Detect which cell encompasses the target text, then output its (x, y) center coordinate. 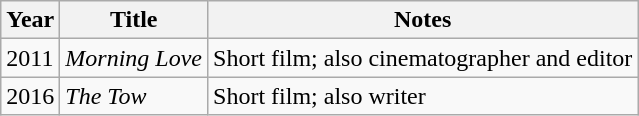
Morning Love (134, 58)
2016 (30, 96)
Title (134, 20)
The Tow (134, 96)
Short film; also writer (423, 96)
Year (30, 20)
2011 (30, 58)
Short film; also cinematographer and editor (423, 58)
Notes (423, 20)
